Detect which cell encompasses the target text, then output its (x, y) center coordinate. 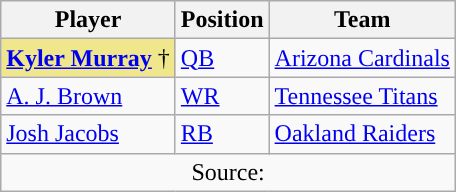
A. J. Brown (88, 96)
RB (222, 134)
Oakland Raiders (362, 134)
Position (222, 20)
Tennessee Titans (362, 96)
Source: (228, 172)
Arizona Cardinals (362, 58)
WR (222, 96)
Player (88, 20)
Kyler Murray † (88, 58)
Team (362, 20)
QB (222, 58)
Josh Jacobs (88, 134)
